Identify which cell holds the provided text, then report its [x, y] central coordinate. 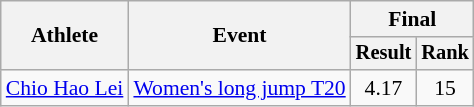
4.17 [384, 88]
Event [239, 36]
Women's long jump T20 [239, 88]
Athlete [65, 36]
Final [412, 19]
15 [445, 88]
Chio Hao Lei [65, 88]
Result [384, 54]
Rank [445, 54]
